Extract the (X, Y) coordinate from the center of the cell holding the provided text.  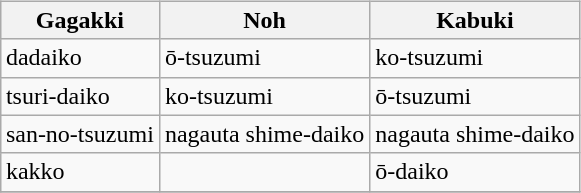
san-no-tsuzumi (80, 134)
ō-daiko (475, 172)
tsuri-daiko (80, 96)
Kabuki (475, 20)
Noh (264, 20)
kakko (80, 172)
Gagakki (80, 20)
dadaiko (80, 58)
